Capture the cell that displays the provided text and extract its (x, y) central coordinate. 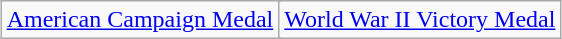
American Campaign Medal (140, 20)
World War II Victory Medal (420, 20)
